Find where the given text appears and provide that cell's center as [X, Y] coordinate. 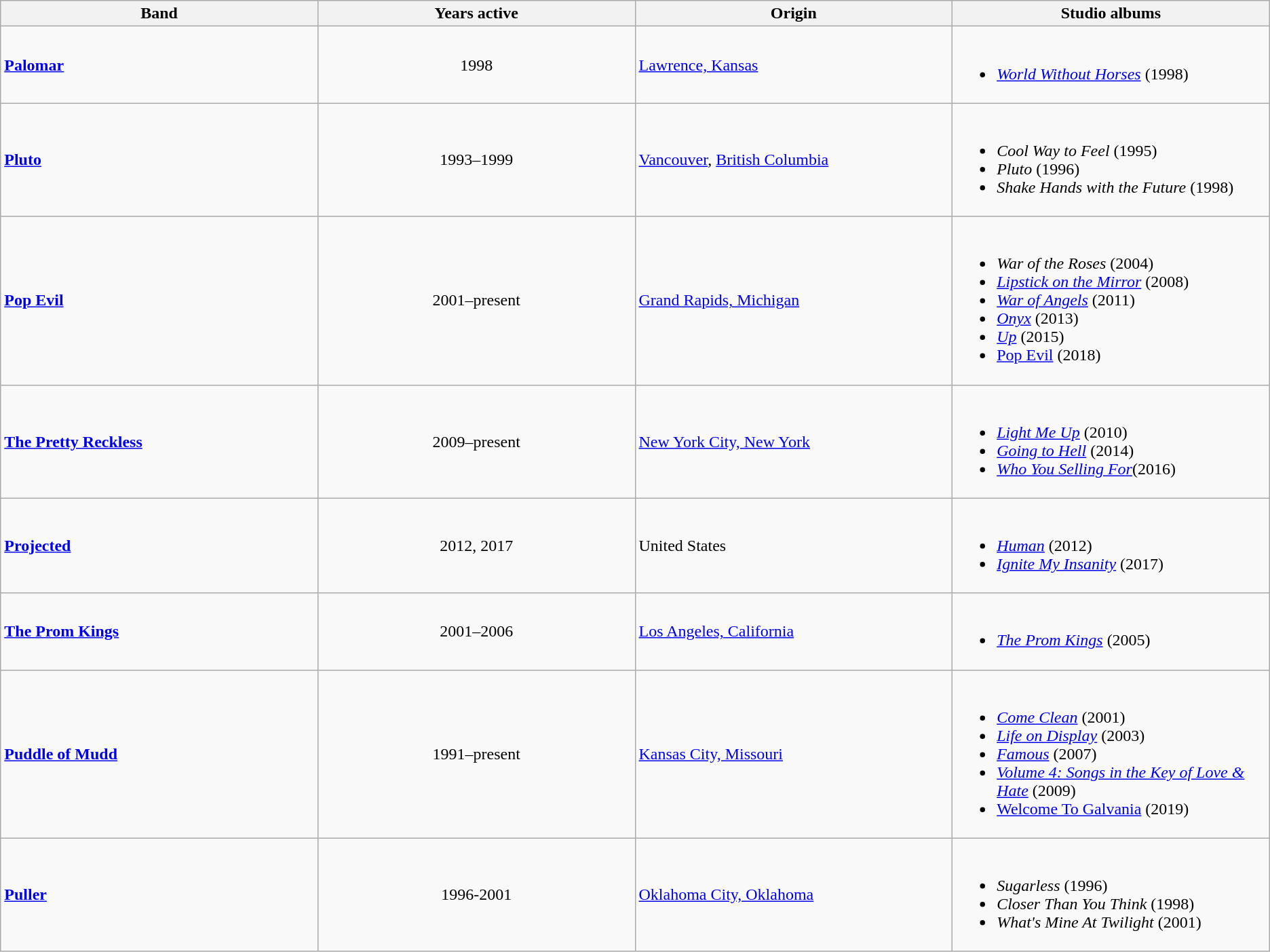
2001–2006 [476, 631]
Kansas City, Missouri [794, 754]
Grand Rapids, Michigan [794, 301]
1998 [476, 65]
Studio albums [1111, 14]
Come Clean (2001)Life on Display (2003)Famous (2007)Volume 4: Songs in the Key of Love & Hate (2009)Welcome To Galvania (2019) [1111, 754]
Light Me Up (2010)Going to Hell (2014)Who You Selling For(2016) [1111, 441]
United States [794, 546]
Cool Way to Feel (1995)Pluto (1996)Shake Hands with the Future (1998) [1111, 160]
The Prom Kings (2005) [1111, 631]
Years active [476, 14]
World Without Horses (1998) [1111, 65]
Puddle of Mudd [159, 754]
Oklahoma City, Oklahoma [794, 894]
Band [159, 14]
2001–present [476, 301]
War of the Roses (2004)Lipstick on the Mirror (2008)War of Angels (2011)Onyx (2013)Up (2015)Pop Evil (2018) [1111, 301]
Puller [159, 894]
New York City, New York [794, 441]
Pluto [159, 160]
2009–present [476, 441]
Origin [794, 14]
Pop Evil [159, 301]
Human (2012)Ignite My Insanity (2017) [1111, 546]
Sugarless (1996)Closer Than You Think (1998)What's Mine At Twilight (2001) [1111, 894]
1993–1999 [476, 160]
Lawrence, Kansas [794, 65]
The Prom Kings [159, 631]
Vancouver, British Columbia [794, 160]
1996-2001 [476, 894]
Projected [159, 546]
2012, 2017 [476, 546]
The Pretty Reckless [159, 441]
Palomar [159, 65]
Los Angeles, California [794, 631]
1991–present [476, 754]
